Capture the cell that displays the provided text and extract its [X, Y] central coordinate. 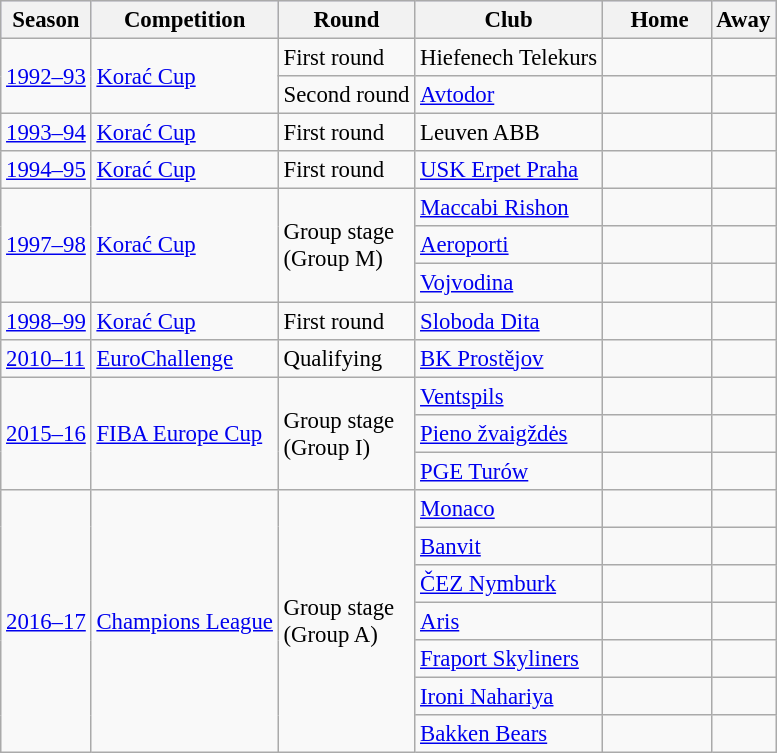
Round [346, 20]
Bakken Bears [509, 734]
Champions League [184, 622]
1994–95 [46, 170]
Hiefenech Telekurs [509, 58]
Season [46, 20]
Pieno žvaigždės [509, 433]
Leuven ABB [509, 133]
USK Erpet Praha [509, 170]
Competition [184, 20]
BK Prostějov [509, 358]
2016–17 [46, 622]
FIBA Europe Cup [184, 434]
Club [509, 20]
1998–99 [46, 321]
Aris [509, 621]
Second round [346, 95]
2015–16 [46, 434]
Sloboda Dita [509, 321]
1992–93 [46, 76]
Maccabi Rishon [509, 208]
Fraport Skyliners [509, 659]
Vojvodina [509, 283]
2010–11 [46, 358]
Aeroporti [509, 245]
Ironi Nahariya [509, 697]
Banvit [509, 546]
1997–98 [46, 246]
Group stage(Group A) [346, 622]
Home [656, 20]
ČEZ Nymburk [509, 584]
Group stage(Group M) [346, 246]
Qualifying [346, 358]
PGE Turów [509, 471]
Away [744, 20]
Avtodor [509, 95]
EuroChallenge [184, 358]
Ventspils [509, 396]
1993–94 [46, 133]
Monaco [509, 509]
Group stage(Group I) [346, 434]
